Output the (x, y) coordinate of the center of the cell containing the given text.  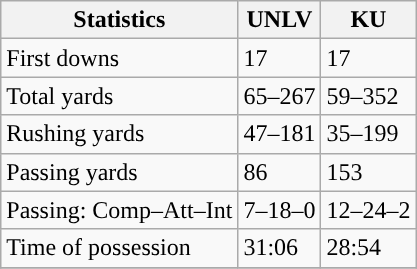
UNLV (280, 20)
7–18–0 (280, 210)
12–24–2 (368, 210)
KU (368, 20)
Passing yards (120, 172)
47–181 (280, 134)
59–352 (368, 96)
Rushing yards (120, 134)
First downs (120, 58)
153 (368, 172)
Time of possession (120, 248)
35–199 (368, 134)
65–267 (280, 96)
31:06 (280, 248)
Total yards (120, 96)
Statistics (120, 20)
Passing: Comp–Att–Int (120, 210)
86 (280, 172)
28:54 (368, 248)
